Detect which cell encompasses the target text, then output its (x, y) center coordinate. 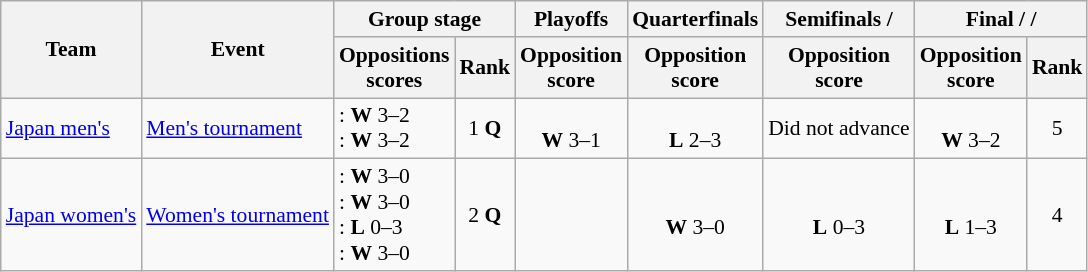
Japan men's (72, 128)
1 Q (484, 128)
W 3–2 (971, 128)
Final / / (1002, 19)
Quarterfinals (695, 19)
Men's tournament (238, 128)
W 3–0 (695, 215)
Women's tournament (238, 215)
L 0–3 (839, 215)
5 (1058, 128)
W 3–1 (571, 128)
4 (1058, 215)
Semifinals / (839, 19)
Oppositions scores (394, 68)
Group stage (424, 19)
L 2–3 (695, 128)
Event (238, 50)
Playoffs (571, 19)
: W 3–2: W 3–2 (394, 128)
: W 3–0: W 3–0: L 0–3: W 3–0 (394, 215)
L 1–3 (971, 215)
Japan women's (72, 215)
Team (72, 50)
Did not advance (839, 128)
2 Q (484, 215)
